Identify which cell holds the provided text, then report its (x, y) central coordinate. 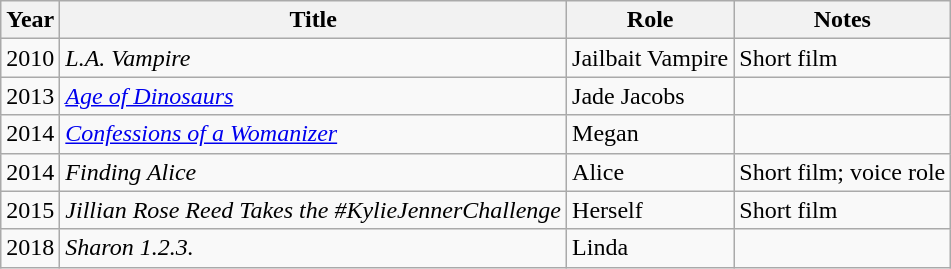
Megan (650, 134)
L.A. Vampire (314, 58)
Jillian Rose Reed Takes the #KylieJennerChallenge (314, 210)
2015 (30, 210)
Finding Alice (314, 172)
Alice (650, 172)
Age of Dinosaurs (314, 96)
Linda (650, 248)
Notes (842, 20)
2010 (30, 58)
Jailbait Vampire (650, 58)
Sharon 1.2.3. (314, 248)
Title (314, 20)
Herself (650, 210)
Jade Jacobs (650, 96)
Role (650, 20)
Confessions of a Womanizer (314, 134)
2013 (30, 96)
Year (30, 20)
Short film; voice role (842, 172)
2018 (30, 248)
